Output the [x, y] coordinate of the center of the cell containing the given text.  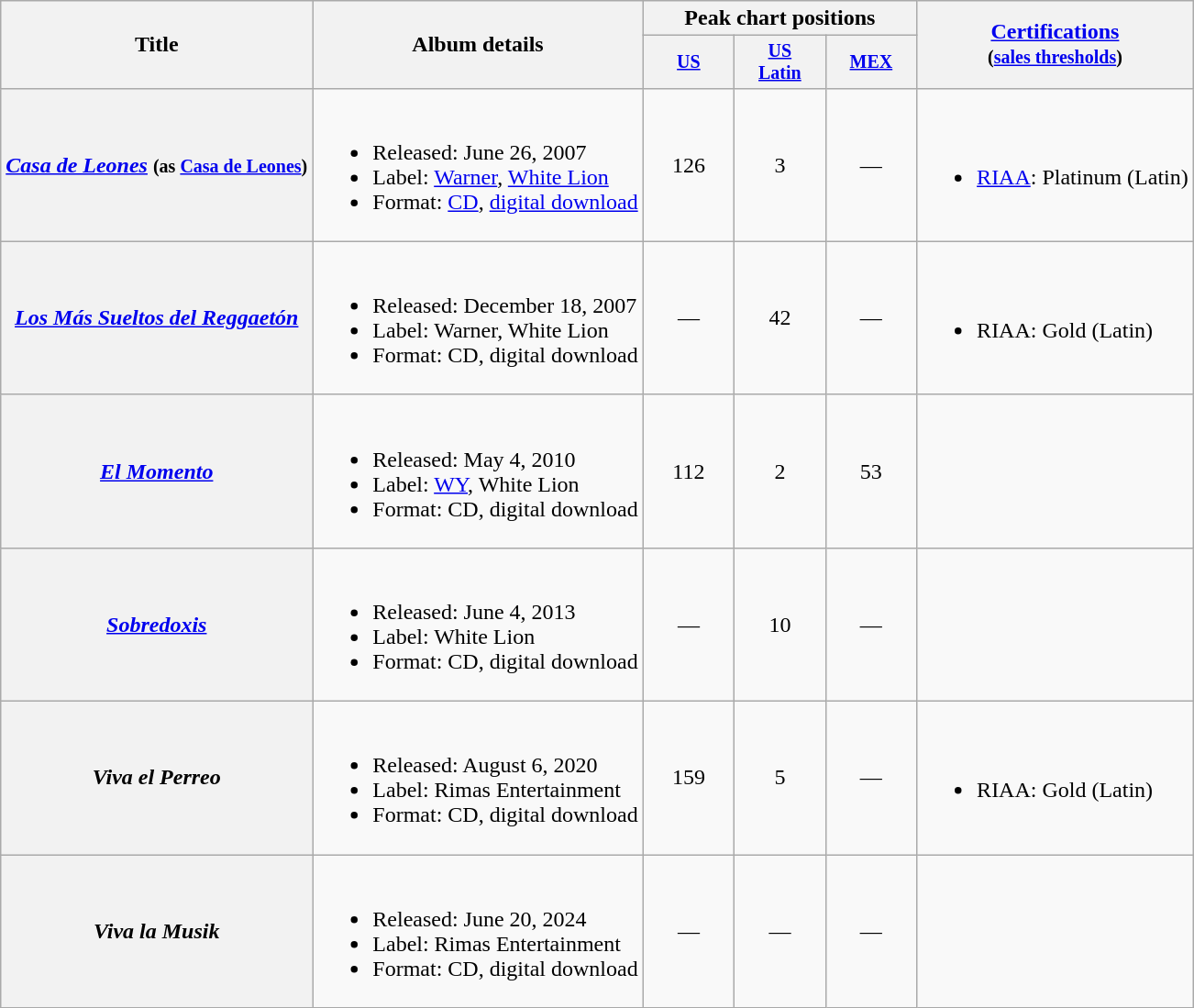
El Momento [157, 471]
RIAA: Platinum (Latin) [1056, 165]
USLatin [779, 62]
Viva el Perreo [157, 778]
US [688, 62]
159 [688, 778]
112 [688, 471]
Released: May 4, 2010Label: WY, White LionFormat: CD, digital download [478, 471]
Certifications (sales thresholds) [1056, 45]
42 [779, 317]
10 [779, 624]
Released: December 18, 2007Label: Warner, White LionFormat: CD, digital download [478, 317]
5 [779, 778]
Los Más Sueltos del Reggaetón [157, 317]
Viva la Musik [157, 932]
Album details [478, 45]
Casa de Leones (as Casa de Leones) [157, 165]
Released: June 4, 2013Label: White LionFormat: CD, digital download [478, 624]
Released: August 6, 2020Label: Rimas EntertainmentFormat: CD, digital download [478, 778]
2 [779, 471]
Released: June 20, 2024Label: Rimas EntertainmentFormat: CD, digital download [478, 932]
53 [871, 471]
126 [688, 165]
Sobredoxis [157, 624]
Title [157, 45]
Peak chart positions [779, 18]
MEX [871, 62]
3 [779, 165]
Released: June 26, 2007Label: Warner, White LionFormat: CD, digital download [478, 165]
